Extract the (X, Y) coordinate from the center of the cell holding the provided text.  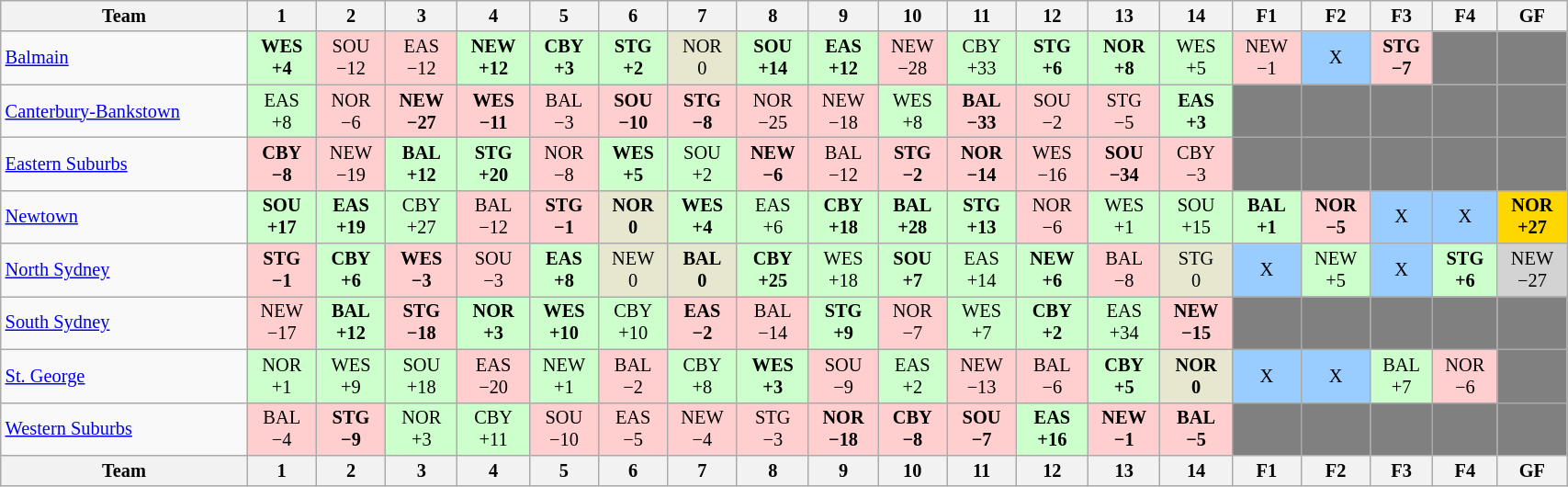
STG−5 (1124, 111)
EAS+16 (1052, 429)
EAS+19 (351, 217)
SOU−3 (493, 270)
STG−7 (1402, 58)
NOR+27 (1532, 217)
SOU+15 (1196, 217)
SOU+7 (913, 270)
NEW+5 (1336, 270)
SOU+14 (773, 58)
BAL0 (702, 270)
EAS+6 (773, 217)
EAS+34 (1124, 323)
WES+3 (773, 376)
STG+9 (843, 323)
NOR+1 (281, 376)
STG0 (1196, 270)
NOR−7 (913, 323)
NEW0 (634, 270)
BAL+28 (913, 217)
Western Suburbs (124, 429)
Balmain (124, 58)
CBY+6 (351, 270)
CBY+8 (702, 376)
CBY+33 (981, 58)
NEW+6 (1052, 270)
BAL+1 (1266, 217)
STG−3 (773, 429)
BAL−14 (773, 323)
NOR−18 (843, 429)
EAS+2 (913, 376)
SOU−7 (981, 429)
NEW−6 (773, 164)
STG−2 (913, 164)
STG−8 (702, 111)
South Sydney (124, 323)
Eastern Suburbs (124, 164)
St. George (124, 376)
EAS−20 (493, 376)
CBY+11 (493, 429)
BAL−8 (1124, 270)
NEW−15 (1196, 323)
BAL−33 (981, 111)
WES+18 (843, 270)
BAL−6 (1052, 376)
CBY+27 (422, 217)
NOR−25 (773, 111)
NEW−4 (702, 429)
NOR+8 (1124, 58)
STG−9 (351, 429)
WES+8 (913, 111)
SOU+2 (702, 164)
BAL−4 (281, 429)
NEW+1 (564, 376)
CBY+25 (773, 270)
NEW−17 (281, 323)
WES−16 (1052, 164)
EAS+14 (981, 270)
Canterbury-Bankstown (124, 111)
NOR−8 (564, 164)
WES−11 (493, 111)
NEW−13 (981, 376)
SOU−34 (1124, 164)
WES+1 (1124, 217)
NEW+12 (493, 58)
WES−3 (422, 270)
NEW−19 (351, 164)
CBY+18 (843, 217)
SOU−12 (351, 58)
EAS−12 (422, 58)
CBY+5 (1124, 376)
NEW−18 (843, 111)
North Sydney (124, 270)
WES+9 (351, 376)
SOU+18 (422, 376)
SOU+17 (281, 217)
STG+13 (981, 217)
CBY+3 (564, 58)
SOU−2 (1052, 111)
NOR−14 (981, 164)
EAS+3 (1196, 111)
EAS−5 (634, 429)
STG−18 (422, 323)
STG+2 (634, 58)
BAL+7 (1402, 376)
EAS−2 (702, 323)
NEW−28 (913, 58)
WES+7 (981, 323)
NOR−5 (1336, 217)
Newtown (124, 217)
CBY+2 (1052, 323)
BAL−5 (1196, 429)
CBY+10 (634, 323)
CBY−3 (1196, 164)
EAS+12 (843, 58)
BAL−3 (564, 111)
BAL−2 (634, 376)
STG+20 (493, 164)
SOU−9 (843, 376)
WES+10 (564, 323)
